Return (x, y) of the center of cell containing provided text 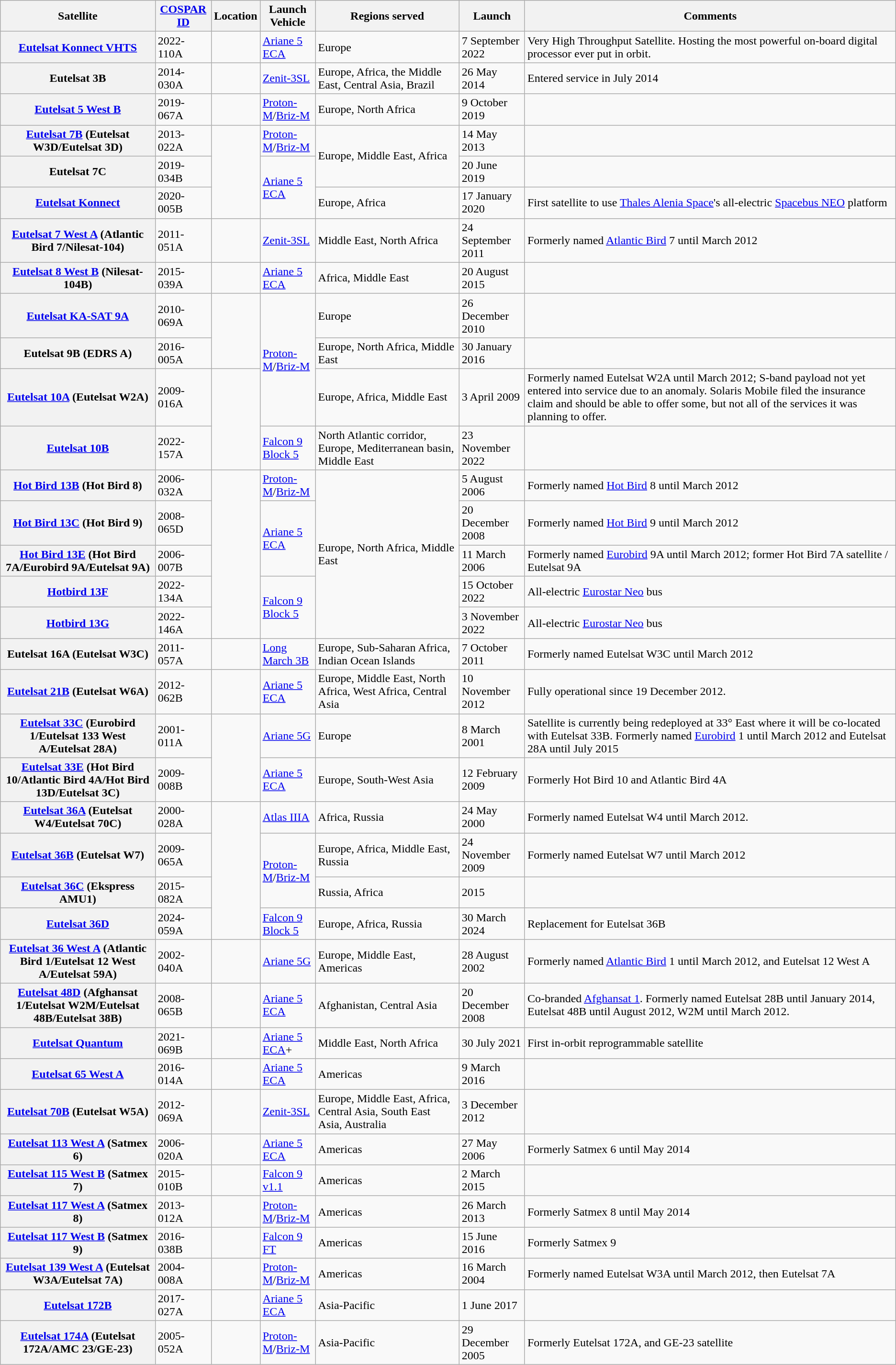
2012-069A (183, 1112)
First in-orbit reprogrammable satellite (710, 1042)
2009-016A (183, 397)
Atlas IIIA (288, 817)
Co-branded Afghansat 1. Formerly named Eutelsat 28B until January 2014, Eutelsat 48B until August 2012, W2M until March 2012. (710, 1005)
Eutelsat 16A (Eutelsat W3C) (78, 654)
Falcon 9 FT (288, 1242)
26 March 2013 (492, 1212)
Formerly named Eutelsat W7 until March 2012 (710, 855)
Afghanistan, Central Asia (387, 1005)
Eutelsat KA-SAT 9A (78, 315)
Formerly named Eurobird 9A until March 2012; former Hot Bird 7A satellite / Eutelsat 9A (710, 561)
Regions served (387, 16)
Hotbird 13F (78, 592)
2021-069B (183, 1042)
2022-157A (183, 448)
15 October 2022 (492, 592)
Falcon 9 v1.1 (288, 1180)
Eutelsat 36 West A (Atlantic Bird 1/Eutelsat 12 West A/Eutelsat 59A) (78, 961)
Eutelsat Quantum (78, 1042)
Eutelsat 36C (Ekspress AMU1) (78, 892)
Eutelsat 117 West B (Satmex 9) (78, 1242)
27 May 2006 (492, 1150)
First satellite to use Thales Alenia Space's all-electric Spacebus NEO platform (710, 203)
2013-012A (183, 1212)
Very High Throughput Satellite. Hosting the most powerful on-board digital processor ever put in orbit. (710, 47)
Formerly named Eutelsat W4 until March 2012. (710, 817)
24 May 2000 (492, 817)
2015-082A (183, 892)
Fully operational since 19 December 2012. (710, 692)
Formerly Satmex 9 (710, 1242)
Eutelsat 7B (Eutelsat W3D/Eutelsat 3D) (78, 141)
Hot Bird 13E (Hot Bird 7A/Eurobird 9A/Eutelsat 9A) (78, 561)
Long March 3B (288, 654)
Formerly Hot Bird 10 and Atlantic Bird 4A (710, 780)
2011-051A (183, 240)
Eutelsat 113 West A (Satmex 6) (78, 1150)
2 March 2015 (492, 1180)
Eutelsat 70B (Eutelsat W5A) (78, 1112)
2008-065D (183, 523)
Eutelsat 117 West A (Satmex 8) (78, 1212)
Hot Bird 13C (Hot Bird 9) (78, 523)
Eutelsat 65 West A (78, 1074)
9 March 2016 (492, 1074)
2015-039A (183, 278)
2004-008A (183, 1274)
COSPAR ID (183, 16)
Launch Vehicle (288, 16)
2022-110A (183, 47)
2006-020A (183, 1150)
2012-062B (183, 692)
3 December 2012 (492, 1112)
Entered service in July 2014 (710, 78)
2019-034B (183, 171)
2008-065B (183, 1005)
Ariane 5 ECA+ (288, 1042)
Eutelsat 174A (Eutelsat 172A/AMC 23/GE-23) (78, 1343)
2017-027A (183, 1305)
2009-008B (183, 780)
30 July 2021 (492, 1042)
Eutelsat 7 West A (Atlantic Bird 7/Nilesat-104) (78, 240)
9 October 2019 (492, 109)
2016-038B (183, 1242)
Launch (492, 16)
Formerly named Atlantic Bird 1 until March 2012, and Eutelsat 12 West A (710, 961)
Eutelsat 5 West B (78, 109)
Eutelsat 10B (78, 448)
Formerly named Eutelsat W3A until March 2012, then Eutelsat 7A (710, 1274)
Eutelsat 172B (78, 1305)
2020-005B (183, 203)
Comments (710, 16)
14 May 2013 (492, 141)
Europe, Africa (387, 203)
2022-134A (183, 592)
26 May 2014 (492, 78)
2013-022A (183, 141)
20 June 2019 (492, 171)
1 June 2017 (492, 1305)
Europe, North Africa (387, 109)
2005-052A (183, 1343)
12 February 2009 (492, 780)
Europe, Sub-Saharan Africa, Indian Ocean Islands (387, 654)
Europe, Middle East, Americas (387, 961)
Eutelsat Konnect (78, 203)
2010-069A (183, 315)
7 October 2011 (492, 654)
5 August 2006 (492, 485)
Formerly named Eutelsat W3C until March 2012 (710, 654)
Replacement for Eutelsat 36B (710, 924)
Formerly named Atlantic Bird 7 until March 2012 (710, 240)
2009-065A (183, 855)
2014-030A (183, 78)
3 November 2022 (492, 623)
2016-014A (183, 1074)
Eutelsat 48D (Afghansat 1/Eutelsat W2M/Eutelsat 48B/Eutelsat 38B) (78, 1005)
Europe, Africa, Middle East, Russia (387, 855)
2015 (492, 892)
2002-040A (183, 961)
Eutelsat 8 West B (Nilesat-104B) (78, 278)
23 November 2022 (492, 448)
Eutelsat 33C (Eurobird 1/Eutelsat 133 West A/Eutelsat 28A) (78, 736)
Formerly Eutelsat 172A, and GE-23 satellite (710, 1343)
10 November 2012 (492, 692)
2006-007B (183, 561)
24 September 2011 (492, 240)
Hot Bird 13B (Hot Bird 8) (78, 485)
Europe, Middle East, Africa (387, 156)
Eutelsat 7C (78, 171)
2015-010B (183, 1180)
Europe, Africa, Middle East (387, 397)
Europe, Middle East, Africa, Central Asia, South East Asia, Australia (387, 1112)
Africa, Middle East (387, 278)
16 March 2004 (492, 1274)
Eutelsat 36A (Eutelsat W4/Eutelsat 70C) (78, 817)
2000-028A (183, 817)
29 December 2005 (492, 1343)
Eutelsat 36D (78, 924)
30 March 2024 (492, 924)
30 January 2016 (492, 353)
Satellite (78, 16)
20 August 2015 (492, 278)
Eutelsat 21B (Eutelsat W6A) (78, 692)
2011-057A (183, 654)
Hotbird 13G (78, 623)
2024-059A (183, 924)
Eutelsat 33E (Hot Bird 10/Atlantic Bird 4A/Hot Bird 13D/Eutelsat 3C) (78, 780)
11 March 2006 (492, 561)
2006-032A (183, 485)
Eutelsat 115 West B (Satmex 7) (78, 1180)
Eutelsat 139 West A (Eutelsat W3A/Eutelsat 7A) (78, 1274)
7 September 2022 (492, 47)
17 January 2020 (492, 203)
28 August 2002 (492, 961)
26 December 2010 (492, 315)
Location (235, 16)
North Atlantic corridor, Europe, Mediterranean basin, Middle East (387, 448)
3 April 2009 (492, 397)
Europe, Middle East, North Africa, West Africa, Central Asia (387, 692)
2019-067A (183, 109)
Europe, South-West Asia (387, 780)
Europe, Africa, the Middle East, Central Asia, Brazil (387, 78)
Formerly named Hot Bird 8 until March 2012 (710, 485)
Eutelsat 9B (EDRS A) (78, 353)
8 March 2001 (492, 736)
24 November 2009 (492, 855)
Africa, Russia (387, 817)
Formerly Satmex 8 until May 2014 (710, 1212)
Formerly Satmex 6 until May 2014 (710, 1150)
Eutelsat Konnect VHTS (78, 47)
15 June 2016 (492, 1242)
Eutelsat 36B (Eutelsat W7) (78, 855)
Formerly named Hot Bird 9 until March 2012 (710, 523)
Europe, Africa, Russia (387, 924)
Russia, Africa (387, 892)
2016-005A (183, 353)
2022-146A (183, 623)
2001-011A (183, 736)
Eutelsat 3B (78, 78)
Eutelsat 10A (Eutelsat W2A) (78, 397)
